Detect which cell encompasses the target text, then output its (x, y) center coordinate. 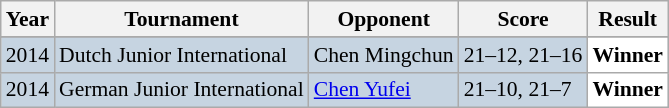
21–10, 21–7 (524, 90)
Result (628, 19)
Chen Yufei (384, 90)
Dutch Junior International (182, 55)
21–12, 21–16 (524, 55)
German Junior International (182, 90)
Opponent (384, 19)
Chen Mingchun (384, 55)
Tournament (182, 19)
Year (28, 19)
Score (524, 19)
